Capture the cell that displays the provided text and extract its [x, y] central coordinate. 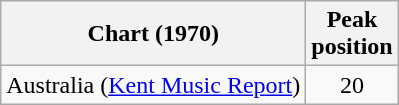
Chart (1970) [154, 34]
Australia (Kent Music Report) [154, 85]
20 [352, 85]
Peakposition [352, 34]
